Detect which cell encompasses the target text, then output its [X, Y] center coordinate. 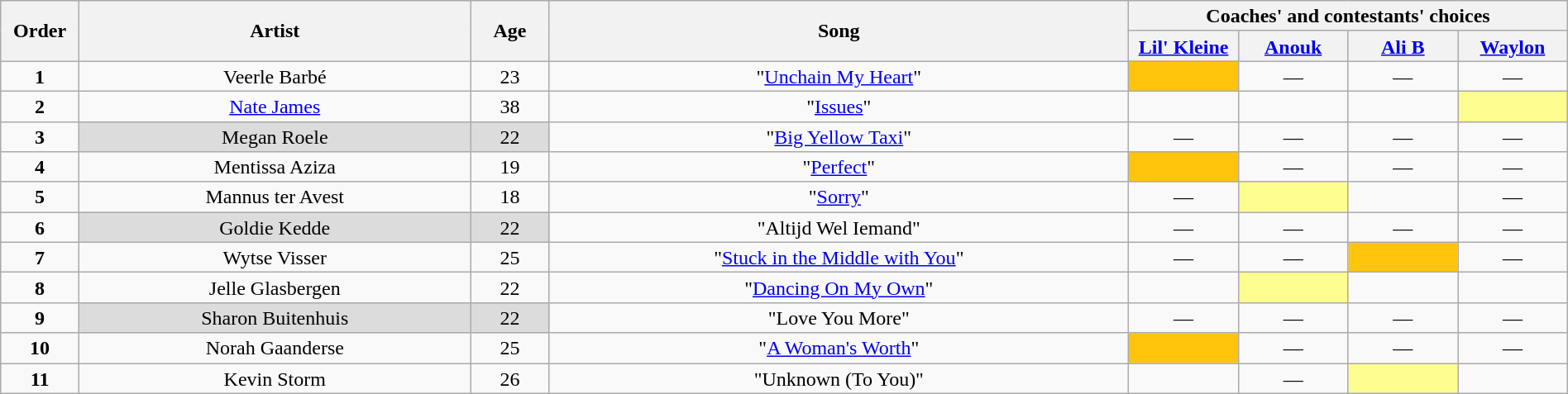
Mentissa Aziza [275, 167]
Sharon Buitenhuis [275, 317]
Waylon [1513, 46]
9 [40, 317]
"Altijd Wel Iemand" [839, 228]
26 [509, 378]
Anouk [1293, 46]
"Perfect" [839, 167]
18 [509, 197]
Order [40, 31]
"Love You More" [839, 317]
Jelle Glasbergen [275, 287]
7 [40, 258]
Goldie Kedde [275, 228]
Veerle Barbé [275, 76]
"Unknown (To You)" [839, 378]
4 [40, 167]
Kevin Storm [275, 378]
Artist [275, 31]
Song [839, 31]
"Unchain My Heart" [839, 76]
Megan Roele [275, 137]
23 [509, 76]
5 [40, 197]
"Stuck in the Middle with You" [839, 258]
Norah Gaanderse [275, 349]
"Sorry" [839, 197]
6 [40, 228]
3 [40, 137]
"Big Yellow Taxi" [839, 137]
Ali B [1403, 46]
1 [40, 76]
2 [40, 106]
"Dancing On My Own" [839, 287]
8 [40, 287]
Nate James [275, 106]
"Issues" [839, 106]
Age [509, 31]
Coaches' and contestants' choices [1348, 17]
11 [40, 378]
Mannus ter Avest [275, 197]
Lil' Kleine [1184, 46]
"A Woman's Worth" [839, 349]
38 [509, 106]
10 [40, 349]
19 [509, 167]
Wytse Visser [275, 258]
